Return [X, Y] of the center of cell containing provided text 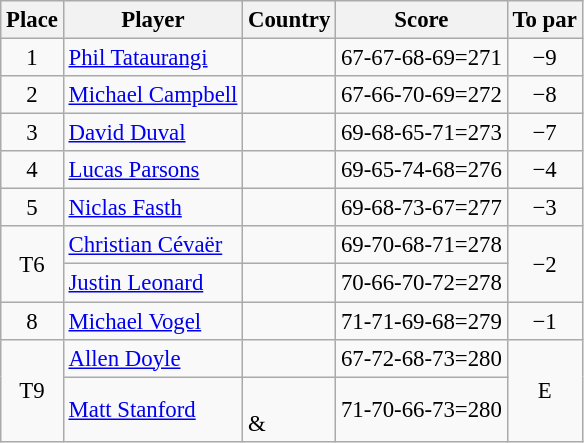
70-66-70-72=278 [422, 283]
Phil Tataurangi [153, 58]
71-71-69-68=279 [422, 321]
1 [32, 58]
−9 [544, 58]
71-70-66-73=280 [422, 410]
Lucas Parsons [153, 170]
Justin Leonard [153, 283]
69-65-74-68=276 [422, 170]
Country [290, 20]
T6 [32, 264]
David Duval [153, 133]
−7 [544, 133]
2 [32, 95]
67-67-68-69=271 [422, 58]
5 [32, 208]
Michael Campbell [153, 95]
4 [32, 170]
Score [422, 20]
69-70-68-71=278 [422, 245]
−2 [544, 264]
T9 [32, 390]
3 [32, 133]
67-72-68-73=280 [422, 358]
−4 [544, 170]
To par [544, 20]
E [544, 390]
−8 [544, 95]
Michael Vogel [153, 321]
Niclas Fasth [153, 208]
8 [32, 321]
69-68-73-67=277 [422, 208]
& [290, 410]
Place [32, 20]
Matt Stanford [153, 410]
−1 [544, 321]
67-66-70-69=272 [422, 95]
Player [153, 20]
Allen Doyle [153, 358]
Christian Cévaër [153, 245]
−3 [544, 208]
69-68-65-71=273 [422, 133]
